Provide the [x, y] coordinate of the cell's center where the given text is located.  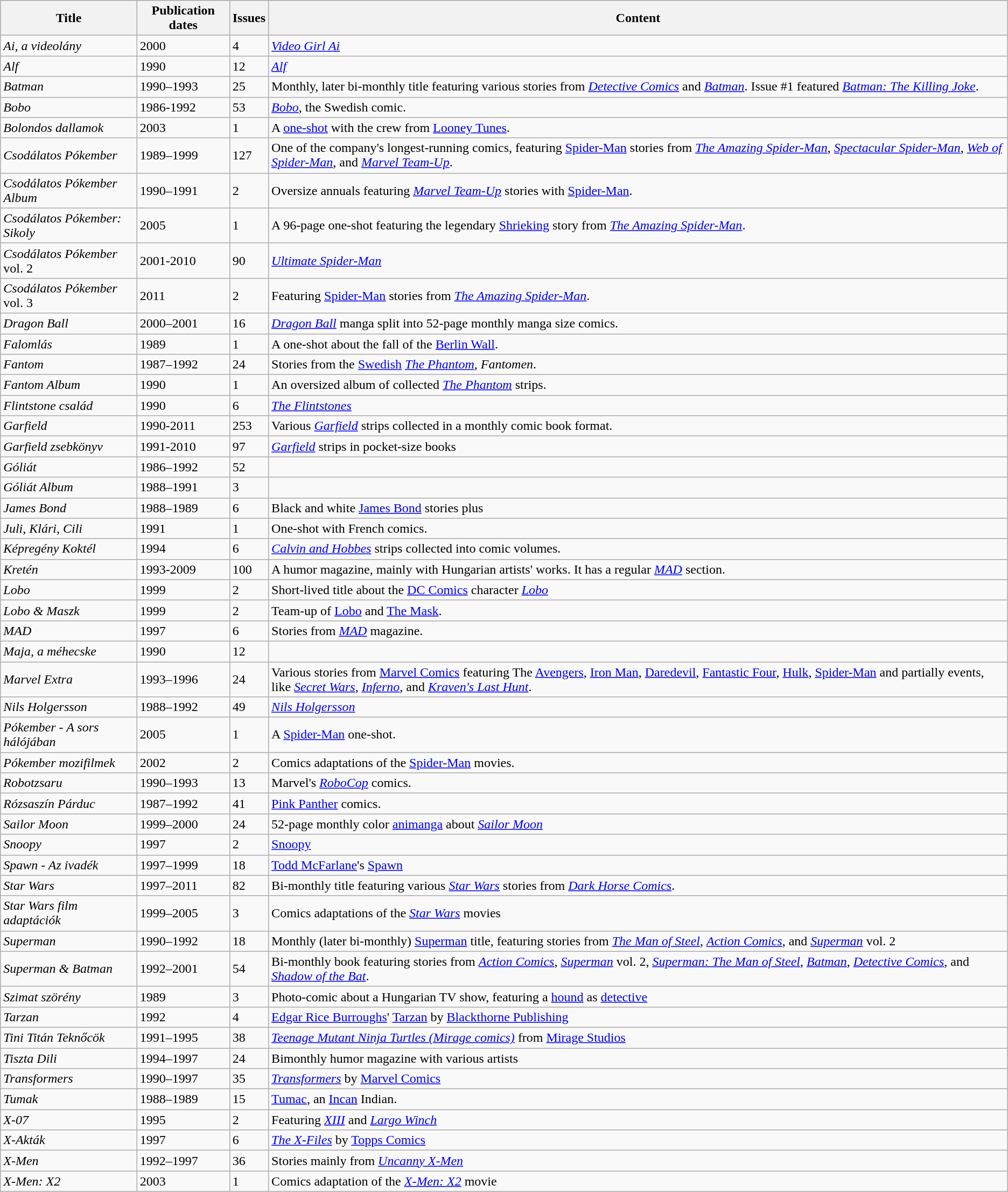
2002 [183, 763]
Monthly, later bi-monthly title featuring various stories from Detective Comics and Batman. Issue #1 featured Batman: The Killing Joke. [639, 87]
2001-2010 [183, 261]
Rózsaszín Párduc [69, 804]
Various Garfield strips collected in a monthly comic book format. [639, 426]
Robotzsaru [69, 783]
100 [249, 569]
Csodálatos Pókember: Sikoly [69, 225]
Képregény Koktél [69, 549]
A Spider-Man one-shot. [639, 735]
Star Wars [69, 886]
Batman [69, 87]
1992 [183, 1017]
A one-shot with the crew from Looney Tunes. [639, 128]
Bi-monthly book featuring stories from Action Comics, Superman vol. 2, Superman: The Man of Steel, Batman, Detective Comics, and Shadow of the Bat. [639, 968]
The Flintstones [639, 406]
An oversized album of collected The Phantom strips. [639, 385]
1991-2010 [183, 447]
15 [249, 1099]
1997–2011 [183, 886]
1999–2000 [183, 824]
Featuring XIII and Largo Winch [639, 1120]
Szimat szörény [69, 996]
Comics adaptations of the Star Wars movies [639, 914]
Star Wars film adaptációk [69, 914]
Photo-comic about a Hungarian TV show, featuring a hound as detective [639, 996]
1999–2005 [183, 914]
Tumac, an Incan Indian. [639, 1099]
Csodálatos Pókember [69, 155]
Marvel's RoboCop comics. [639, 783]
53 [249, 107]
1986–1992 [183, 467]
A 96-page one-shot featuring the legendary Shrieking story from The Amazing Spider-Man. [639, 225]
Kretén [69, 569]
49 [249, 707]
38 [249, 1037]
82 [249, 886]
Fantom Album [69, 385]
Fantom [69, 365]
Superman [69, 941]
Bobo [69, 107]
Tiszta Dili [69, 1058]
52 [249, 467]
1994–1997 [183, 1058]
Pókember - A sors hálójában [69, 735]
1991 [183, 528]
Content [639, 18]
54 [249, 968]
Garfield [69, 426]
97 [249, 447]
Dragon Ball [69, 323]
Stories mainly from Uncanny X-Men [639, 1161]
Comics adaptation of the X-Men: X2 movie [639, 1181]
Góliát Album [69, 487]
Bi-monthly title featuring various Star Wars stories from Dark Horse Comics. [639, 886]
35 [249, 1079]
Maja, a méhecske [69, 651]
Short-lived title about the DC Comics character Lobo [639, 590]
Video Girl Ai [639, 46]
13 [249, 783]
Stories from MAD magazine. [639, 631]
Bobo, the Swedish comic. [639, 107]
Title [69, 18]
1988–1992 [183, 707]
Csodálatos Pókember vol. 3 [69, 295]
1990–1997 [183, 1079]
52-page monthly color animanga about Sailor Moon [639, 824]
Csodálatos Pókember vol. 2 [69, 261]
Featuring Spider-Man stories from The Amazing Spider-Man. [639, 295]
1990-2011 [183, 426]
1993–1996 [183, 679]
253 [249, 426]
Transformers by Marvel Comics [639, 1079]
Bimonthly humor magazine with various artists [639, 1058]
1986-1992 [183, 107]
Falomlás [69, 344]
Todd McFarlane's Spawn [639, 865]
1993-2009 [183, 569]
Black and white James Bond stories plus [639, 508]
36 [249, 1161]
Lobo [69, 590]
1990–1992 [183, 941]
Pink Panther comics. [639, 804]
Calvin and Hobbes strips collected into comic volumes. [639, 549]
16 [249, 323]
A humor magazine, mainly with Hungarian artists' works. It has a regular MAD section. [639, 569]
Tarzan [69, 1017]
Spawn - Az ivadék [69, 865]
Góliát [69, 467]
Lobo & Maszk [69, 610]
Sailor Moon [69, 824]
Transformers [69, 1079]
Stories from the Swedish The Phantom, Fantomen. [639, 365]
Oversize annuals featuring Marvel Team-Up stories with Spider-Man. [639, 191]
Publication dates [183, 18]
Superman & Batman [69, 968]
Tumak [69, 1099]
X-Men [69, 1161]
1997–1999 [183, 865]
Dragon Ball manga split into 52-page monthly manga size comics. [639, 323]
Comics adaptations of the Spider-Man movies. [639, 763]
1994 [183, 549]
X-Akták [69, 1140]
Marvel Extra [69, 679]
The X-Files by Topps Comics [639, 1140]
Edgar Rice Burroughs' Tarzan by Blackthorne Publishing [639, 1017]
Garfield strips in pocket-size books [639, 447]
James Bond [69, 508]
One-shot with French comics. [639, 528]
Ultimate Spider-Man [639, 261]
Flintstone család [69, 406]
1989–1999 [183, 155]
X-Men: X2 [69, 1181]
1992–1997 [183, 1161]
2011 [183, 295]
Pókember mozifilmek [69, 763]
Team-up of Lobo and The Mask. [639, 610]
Juli, Klári, Cili [69, 528]
Ai, a videolány [69, 46]
Issues [249, 18]
Tini Titán Teknőcök [69, 1037]
1995 [183, 1120]
Bolondos dallamok [69, 128]
Garfield zsebkönyv [69, 447]
1992–2001 [183, 968]
Monthly (later bi-monthly) Superman title, featuring stories from The Man of Steel, Action Comics, and Superman vol. 2 [639, 941]
25 [249, 87]
1988–1991 [183, 487]
1990–1991 [183, 191]
127 [249, 155]
2000–2001 [183, 323]
A one-shot about the fall of the Berlin Wall. [639, 344]
MAD [69, 631]
X-07 [69, 1120]
1991–1995 [183, 1037]
Teenage Mutant Ninja Turtles (Mirage comics) from Mirage Studios [639, 1037]
41 [249, 804]
Csodálatos Pókember Album [69, 191]
90 [249, 261]
2000 [183, 46]
